Scan for the cell matching the given text and deliver its [X, Y] coordinate at center. 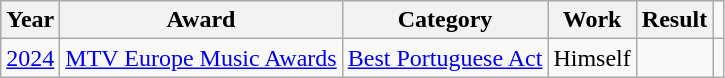
Best Portuguese Act [445, 58]
Himself [592, 58]
MTV Europe Music Awards [201, 58]
Award [201, 20]
Result [674, 20]
2024 [30, 58]
Year [30, 20]
Work [592, 20]
Category [445, 20]
